Return (X, Y) of the center of cell containing provided text 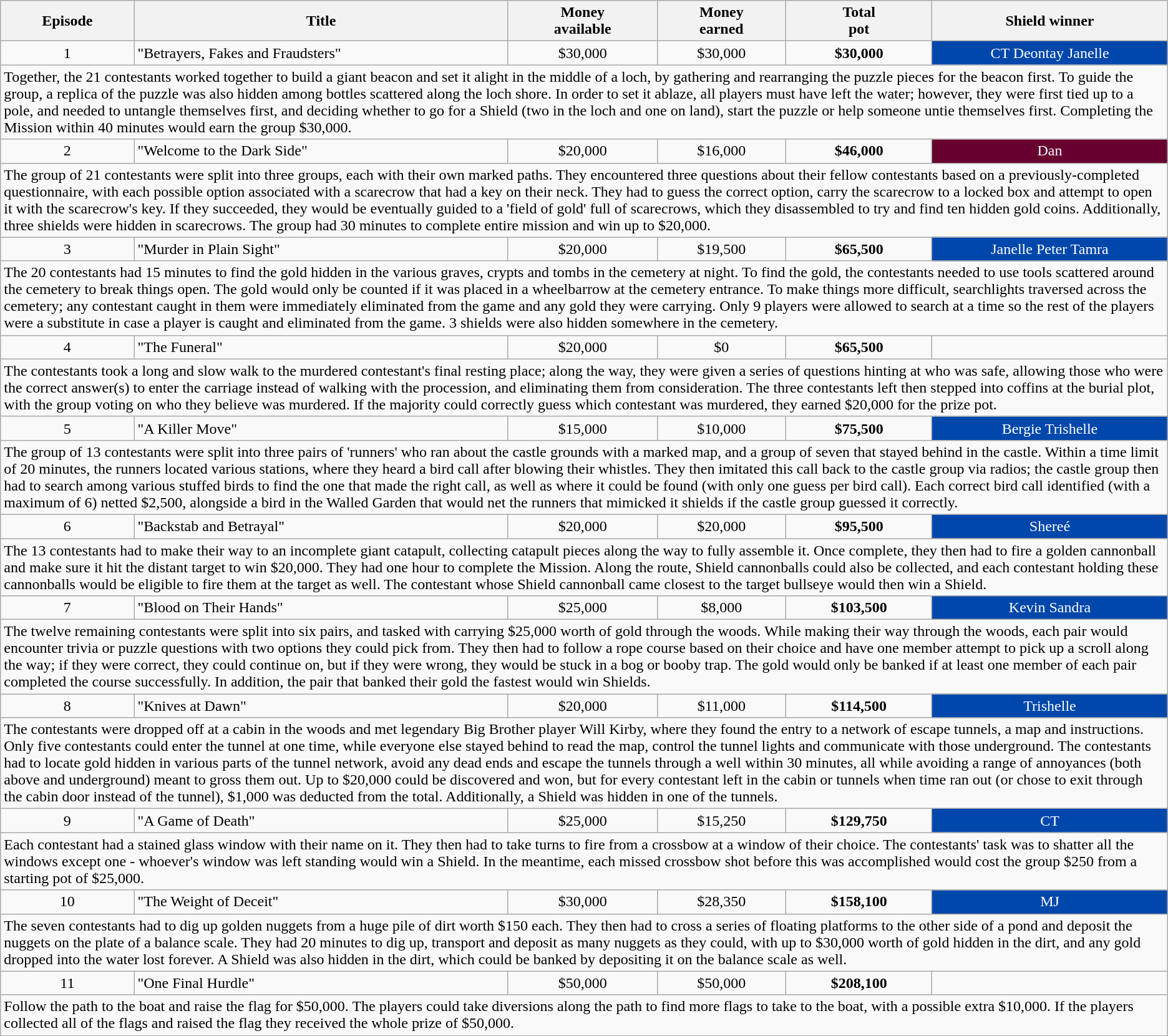
"Blood on Their Hands" (321, 608)
4 (67, 347)
$208,100 (859, 983)
MJ (1050, 902)
7 (67, 608)
2 (67, 151)
"The Weight of Deceit" (321, 902)
Trishelle (1050, 706)
$46,000 (859, 151)
Dan (1050, 151)
$0 (721, 347)
Bergie Trishelle (1050, 428)
"The Funeral" (321, 347)
$15,250 (721, 821)
"Welcome to the Dark Side" (321, 151)
$95,500 (859, 526)
11 (67, 983)
Episode (67, 21)
Title (321, 21)
Kevin Sandra (1050, 608)
CT (1050, 821)
6 (67, 526)
$28,350 (721, 902)
$129,750 (859, 821)
$114,500 (859, 706)
"Backstab and Betrayal" (321, 526)
Shield winner (1050, 21)
Totalpot (859, 21)
8 (67, 706)
$16,000 (721, 151)
$103,500 (859, 608)
$8,000 (721, 608)
10 (67, 902)
$19,500 (721, 249)
$75,500 (859, 428)
"A Game of Death" (321, 821)
3 (67, 249)
1 (67, 53)
Moneyearned (721, 21)
Shereé (1050, 526)
"Knives at Dawn" (321, 706)
Moneyavailable (583, 21)
CT Deontay Janelle (1050, 53)
Janelle Peter Tamra (1050, 249)
$158,100 (859, 902)
"Murder in Plain Sight" (321, 249)
5 (67, 428)
"One Final Hurdle" (321, 983)
9 (67, 821)
"A Killer Move" (321, 428)
$15,000 (583, 428)
$10,000 (721, 428)
$11,000 (721, 706)
"Betrayers, Fakes and Fraudsters" (321, 53)
